Find where the given text appears and provide that cell's center as (x, y) coordinate. 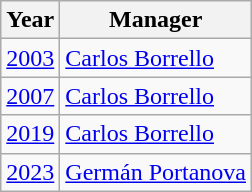
Manager (156, 20)
Year (30, 20)
2007 (30, 96)
2023 (30, 172)
Germán Portanova (156, 172)
2019 (30, 134)
2003 (30, 58)
